For the text-containing cell, return its midpoint in (X, Y) coordinate format. 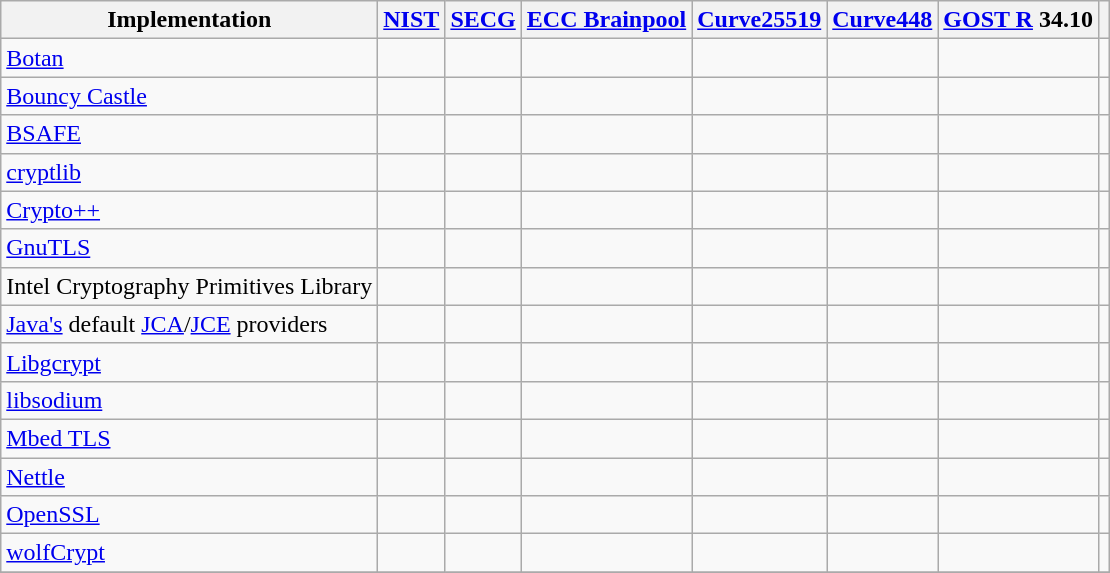
Curve448 (882, 20)
cryptlib (190, 172)
NIST (412, 20)
Intel Cryptography Primitives Library (190, 286)
Mbed TLS (190, 438)
Curve25519 (760, 20)
libsodium (190, 400)
wolfCrypt (190, 553)
Bouncy Castle (190, 96)
GnuTLS (190, 248)
BSAFE (190, 134)
Implementation (190, 20)
Crypto++ (190, 210)
SECG (483, 20)
Botan (190, 58)
Java's default JCA/JCE providers (190, 324)
GOST R 34.10 (1018, 20)
ECC Brainpool (606, 20)
Nettle (190, 477)
OpenSSL (190, 515)
Libgcrypt (190, 362)
